From the cell containing the given text, extract its center point as (X, Y) coordinate. 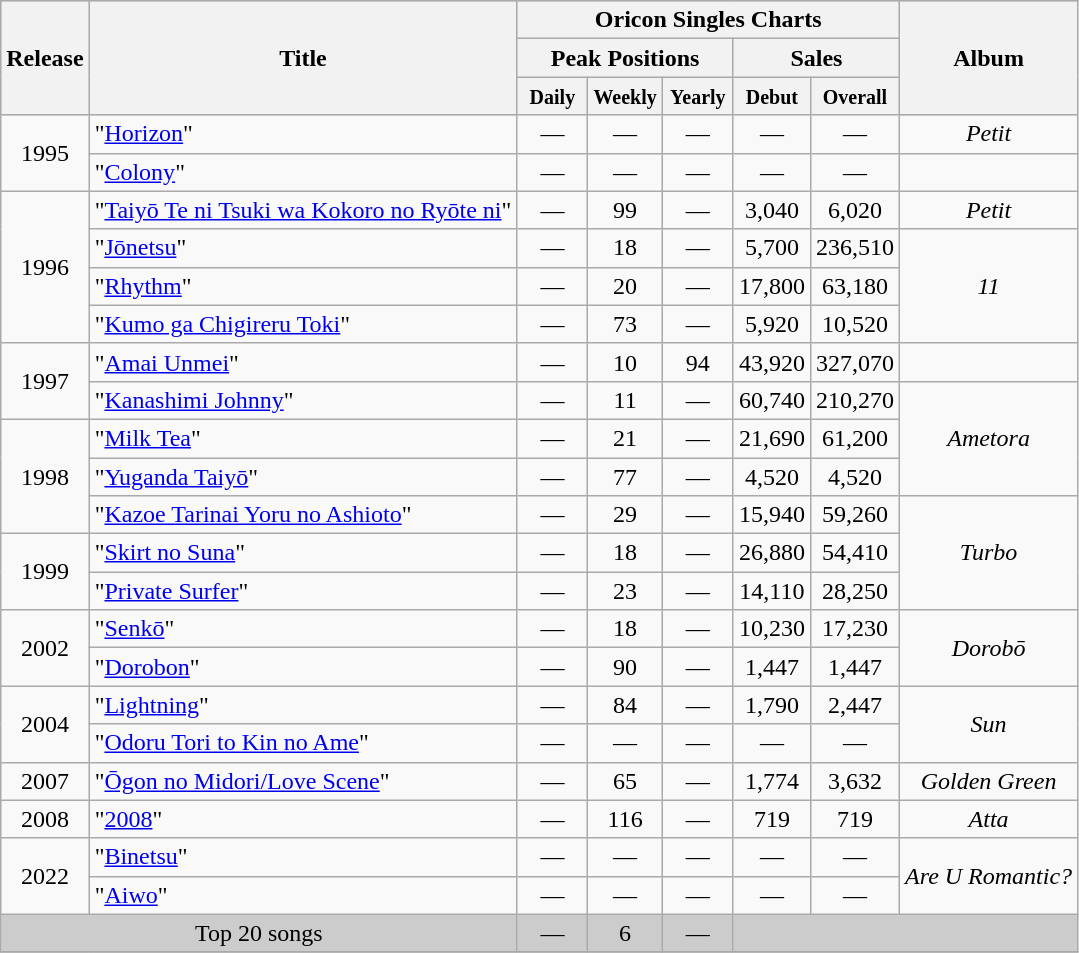
23 (625, 591)
20 (625, 286)
2,447 (854, 705)
Debut (772, 96)
116 (625, 819)
Are U Romantic? (988, 876)
5,920 (772, 324)
"2008" (303, 819)
Top 20 songs (259, 933)
1,790 (772, 705)
"Skirt no Suna" (303, 553)
"Yuganda Taiyō" (303, 477)
"Horizon" (303, 134)
1996 (45, 267)
6 (625, 933)
94 (698, 362)
Overall (854, 96)
Album (988, 58)
10,230 (772, 629)
"Odoru Tori to Kin no Ame" (303, 743)
63,180 (854, 286)
61,200 (854, 438)
Atta (988, 819)
1999 (45, 572)
Daily (552, 96)
"Dorobon" (303, 667)
Weekly (625, 96)
"Taiyō Te ni Tsuki wa Kokoro no Ryōte ni" (303, 210)
90 (625, 667)
65 (625, 781)
"Colony" (303, 172)
2004 (45, 724)
"Senkō" (303, 629)
77 (625, 477)
Release (45, 58)
99 (625, 210)
1,774 (772, 781)
2022 (45, 876)
"Amai Unmei" (303, 362)
17,800 (772, 286)
59,260 (854, 515)
10 (625, 362)
Dorobō (988, 648)
17,230 (854, 629)
10,520 (854, 324)
84 (625, 705)
210,270 (854, 400)
1995 (45, 153)
"Rhythm" (303, 286)
"Ōgon no Midori/Love Scene" (303, 781)
Turbo (988, 553)
3,040 (772, 210)
2007 (45, 781)
1997 (45, 381)
"Aiwo" (303, 895)
"Kanashimi Johnny" (303, 400)
Peak Positions (626, 58)
"Private Surfer" (303, 591)
28,250 (854, 591)
73 (625, 324)
2008 (45, 819)
21 (625, 438)
Sales (816, 58)
"Jōnetsu" (303, 248)
43,920 (772, 362)
1998 (45, 476)
Ametora (988, 438)
Title (303, 58)
3,632 (854, 781)
"Binetsu" (303, 857)
Golden Green (988, 781)
2002 (45, 648)
26,880 (772, 553)
"Lightning" (303, 705)
29 (625, 515)
15,940 (772, 515)
327,070 (854, 362)
21,690 (772, 438)
14,110 (772, 591)
60,740 (772, 400)
Oricon Singles Charts (708, 20)
5,700 (772, 248)
Sun (988, 724)
6,020 (854, 210)
"Kumo ga Chigireru Toki" (303, 324)
"Milk Tea" (303, 438)
"Kazoe Tarinai Yoru no Ashioto" (303, 515)
54,410 (854, 553)
236,510 (854, 248)
Yearly (698, 96)
